Detect which cell encompasses the target text, then output its [X, Y] center coordinate. 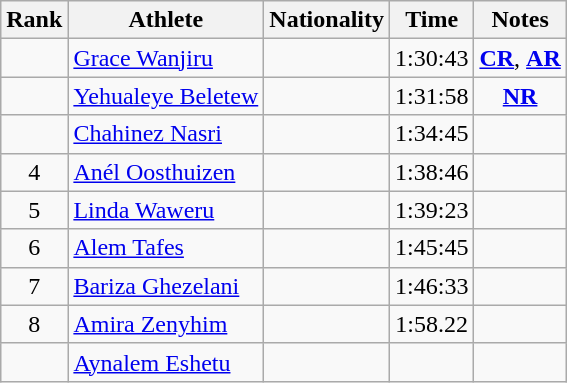
Grace Wanjiru [166, 58]
NR [520, 96]
Amira Zenyhim [166, 324]
Alem Tafes [166, 248]
1:30:43 [432, 58]
Aynalem Eshetu [166, 362]
Time [432, 20]
1:46:33 [432, 286]
1:39:23 [432, 210]
Notes [520, 20]
5 [34, 210]
Chahinez Nasri [166, 134]
1:38:46 [432, 172]
7 [34, 286]
1:58.22 [432, 324]
6 [34, 248]
1:31:58 [432, 96]
Anél Oosthuizen [166, 172]
1:34:45 [432, 134]
Linda Waweru [166, 210]
Yehualeye Beletew [166, 96]
Nationality [327, 20]
4 [34, 172]
Athlete [166, 20]
Bariza Ghezelani [166, 286]
8 [34, 324]
Rank [34, 20]
1:45:45 [432, 248]
CR, AR [520, 58]
